Output the [x, y] coordinate of the center of the cell containing the given text.  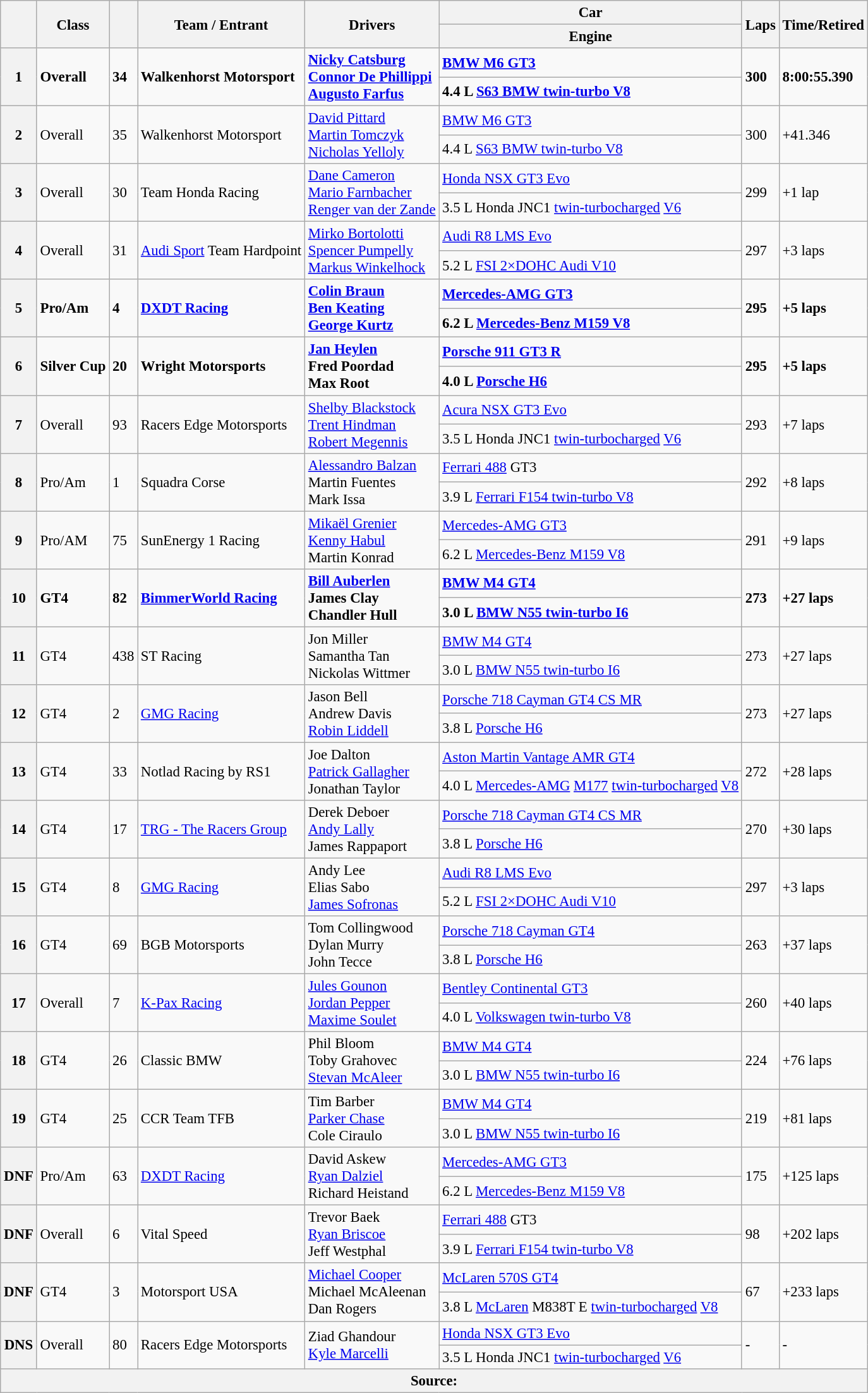
Alessandro Balzan Martin Fuentes Mark Issa [371, 482]
David Pittard Martin Tomczyk Nicholas Yelloly [371, 135]
63 [124, 1176]
Trevor Baek Ryan Briscoe Jeff Westphal [371, 1234]
Jan Heylen Fred Poordad Max Root [371, 366]
Source: [435, 1380]
Notlad Racing by RS1 [221, 771]
David Askew Ryan Dalziel Richard Heistand [371, 1176]
Derek Deboer Andy Lally James Rappaport [371, 829]
Pro/AM [73, 540]
33 [124, 771]
Bill Auberlen James Clay Chandler Hull [371, 598]
5 [19, 308]
Shelby Blackstock Trent Hindman Robert Megennis [371, 425]
26 [124, 1061]
BimmerWorld Racing [221, 598]
Drivers [371, 24]
30 [124, 193]
McLaren 570S GT4 [591, 1278]
438 [124, 656]
BGB Motorsports [221, 945]
Wright Motorsports [221, 366]
Vital Speed [221, 1234]
Andy Lee Elias Sabo James Sofronas [371, 887]
12 [19, 714]
Time/Retired [823, 24]
Mikaël Grenier Kenny Habul Martin Konrad [371, 540]
272 [761, 771]
Jason Bell Andrew Davis Robin Liddell [371, 714]
Joe Dalton Patrick Gallagher Jonathan Taylor [371, 771]
3.8 L McLaren M838T E twin-turbocharged V8 [591, 1306]
82 [124, 598]
260 [761, 1003]
20 [124, 366]
+233 laps [823, 1293]
270 [761, 829]
+8 laps [823, 482]
8:00:55.390 [823, 77]
34 [124, 77]
80 [124, 1344]
Motorsport USA [221, 1293]
263 [761, 945]
15 [19, 887]
18 [19, 1061]
93 [124, 425]
Colin Braun Ben Keating George Kurtz [371, 308]
11 [19, 656]
69 [124, 945]
Porsche 911 GT3 R [591, 352]
Tim Barber Parker Chase Cole Ciraulo [371, 1119]
Silver Cup [73, 366]
+40 laps [823, 1003]
+37 laps [823, 945]
+1 lap [823, 193]
175 [761, 1176]
Acura NSX GT3 Evo [591, 410]
292 [761, 482]
9 [19, 540]
16 [19, 945]
+30 laps [823, 829]
DNS [19, 1344]
+7 laps [823, 425]
Laps [761, 24]
98 [761, 1234]
+41.346 [823, 135]
ST Racing [221, 656]
+9 laps [823, 540]
Porsche 718 Cayman GT4 [591, 931]
Aston Martin Vantage AMR GT4 [591, 757]
4.0 L Porsche H6 [591, 381]
299 [761, 193]
Team Honda Racing [221, 193]
Nicky Catsburg Connor De Phillippi Augusto Farfus [371, 77]
Michael Cooper Michael McAleenan Dan Rogers [371, 1293]
Jules Gounon Jordan Pepper Maxime Soulet [371, 1003]
TRG - The Racers Group [221, 829]
Dane Cameron Mario Farnbacher Renger van der Zande [371, 193]
+76 laps [823, 1061]
75 [124, 540]
219 [761, 1119]
25 [124, 1119]
Engine [591, 37]
Tom Collingwood Dylan Murry John Tecce [371, 945]
19 [19, 1119]
Team / Entrant [221, 24]
+125 laps [823, 1176]
10 [19, 598]
224 [761, 1061]
Jon Miller Samantha Tan Nickolas Wittmer [371, 656]
Ziad Ghandour Kyle Marcelli [371, 1344]
31 [124, 251]
67 [761, 1293]
Squadra Corse [221, 482]
K-Pax Racing [221, 1003]
Bentley Continental GT3 [591, 989]
14 [19, 829]
4.0 L Volkswagen twin-turbo V8 [591, 1017]
+202 laps [823, 1234]
Car [591, 13]
35 [124, 135]
CCR Team TFB [221, 1119]
13 [19, 771]
291 [761, 540]
4.0 L Mercedes-AMG M177 twin-turbocharged V8 [591, 786]
293 [761, 425]
+28 laps [823, 771]
SunEnergy 1 Racing [221, 540]
Mirko Bortolotti Spencer Pumpelly Markus Winkelhock [371, 251]
+81 laps [823, 1119]
Audi Sport Team Hardpoint [221, 251]
Classic BMW [221, 1061]
Phil Bloom Toby Grahovec Stevan McAleer [371, 1061]
Class [73, 24]
